Identify which cell holds the provided text, then report its [X, Y] central coordinate. 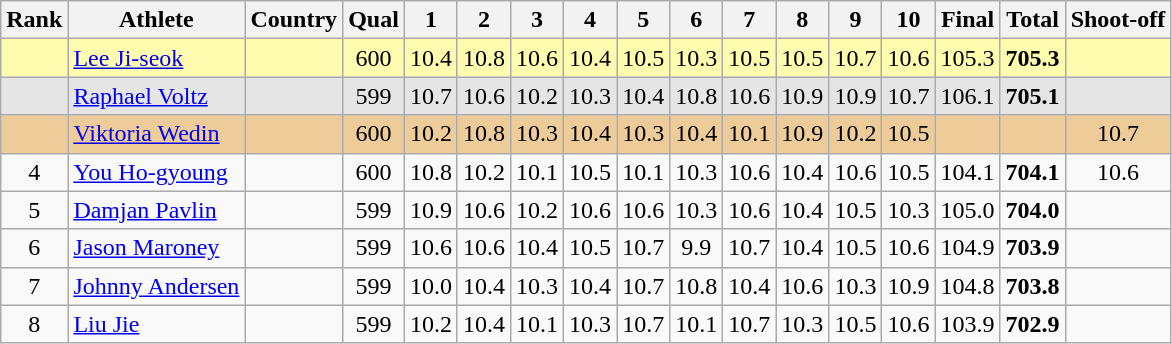
703.8 [1032, 286]
Total [1032, 20]
1 [430, 20]
Athlete [156, 20]
704.0 [1032, 210]
Johnny Andersen [156, 286]
9 [856, 20]
103.9 [968, 324]
Viktoria Wedin [156, 134]
Qual [374, 20]
702.9 [1032, 324]
10.0 [430, 286]
705.1 [1032, 96]
Liu Jie [156, 324]
Damjan Pavlin [156, 210]
105.0 [968, 210]
704.1 [1032, 172]
10 [908, 20]
9.9 [696, 248]
104.9 [968, 248]
104.1 [968, 172]
Lee Ji-seok [156, 58]
Jason Maroney [156, 248]
104.8 [968, 286]
Rank [34, 20]
105.3 [968, 58]
3 [538, 20]
705.3 [1032, 58]
703.9 [1032, 248]
Final [968, 20]
Country [294, 20]
106.1 [968, 96]
2 [484, 20]
Raphael Voltz [156, 96]
You Ho-gyoung [156, 172]
Shoot-off [1118, 20]
